Find where the given text appears and provide that cell's center as (x, y) coordinate. 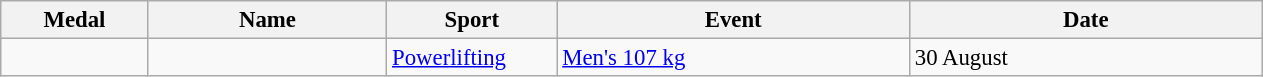
Medal (74, 20)
Powerlifting (472, 58)
Event (734, 20)
Men's 107 kg (734, 58)
30 August (1086, 58)
Sport (472, 20)
Name (268, 20)
Date (1086, 20)
